Pinpoint the cell where the given text exists, returning its (X, Y) midpoint coordinate. 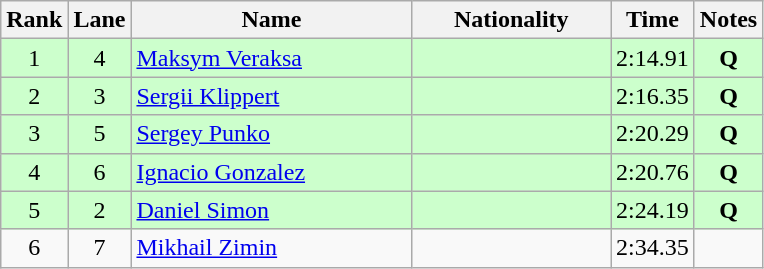
7 (100, 248)
Daniel Simon (272, 210)
Ignacio Gonzalez (272, 172)
2:34.35 (653, 248)
2:20.29 (653, 134)
Name (272, 20)
Notes (728, 20)
Sergey Punko (272, 134)
2:14.91 (653, 58)
Maksym Veraksa (272, 58)
2:16.35 (653, 96)
2:24.19 (653, 210)
Time (653, 20)
2:20.76 (653, 172)
Lane (100, 20)
Nationality (512, 20)
Sergii Klippert (272, 96)
1 (34, 58)
Rank (34, 20)
Mikhail Zimin (272, 248)
